Output the [X, Y] coordinate of the center of the cell containing the given text.  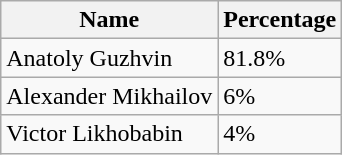
6% [280, 96]
Anatoly Guzhvin [110, 58]
Name [110, 20]
4% [280, 134]
Alexander Mikhailov [110, 96]
81.8% [280, 58]
Victor Likhobabin [110, 134]
Percentage [280, 20]
